Output the (x, y) coordinate of the center of the cell containing the given text.  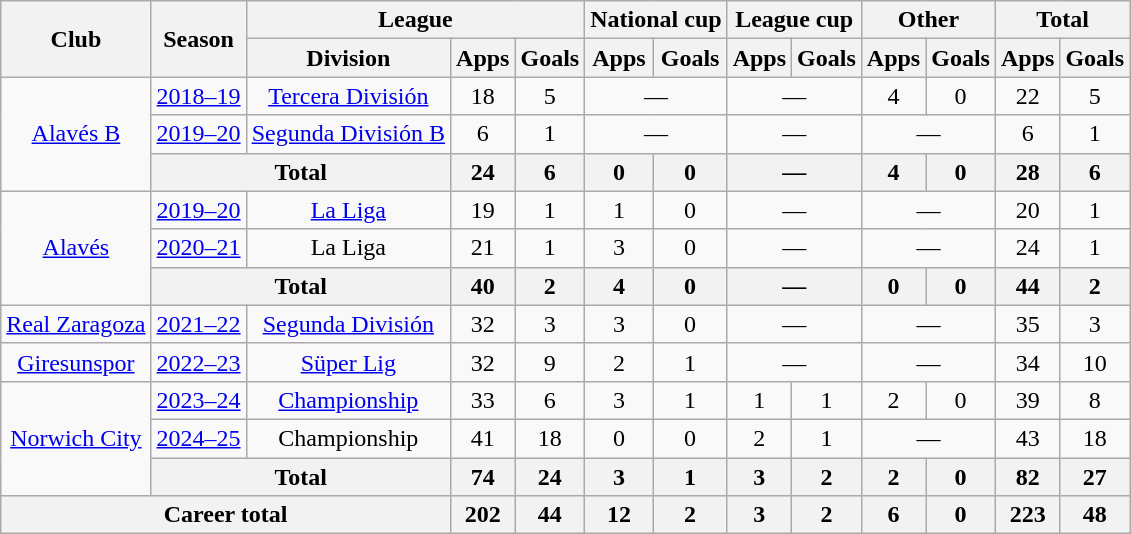
223 (1027, 515)
8 (1095, 400)
Norwich City (76, 438)
48 (1095, 515)
League cup (794, 20)
28 (1027, 172)
21 (483, 248)
41 (483, 438)
Real Zaragoza (76, 324)
National cup (656, 20)
12 (619, 515)
39 (1027, 400)
2024–25 (198, 438)
9 (550, 362)
2022–23 (198, 362)
35 (1027, 324)
2020–21 (198, 248)
League (416, 20)
43 (1027, 438)
2023–24 (198, 400)
74 (483, 477)
19 (483, 210)
20 (1027, 210)
Segunda División (348, 324)
Alavés (76, 248)
Alavés B (76, 134)
40 (483, 286)
Süper Lig (348, 362)
2021–22 (198, 324)
Season (198, 39)
Career total (226, 515)
Tercera División (348, 96)
Other (928, 20)
34 (1027, 362)
22 (1027, 96)
Segunda División B (348, 134)
10 (1095, 362)
202 (483, 515)
82 (1027, 477)
33 (483, 400)
Giresunspor (76, 362)
2018–19 (198, 96)
27 (1095, 477)
Division (348, 58)
Club (76, 39)
